Scan for the cell matching the given text and deliver its [X, Y] coordinate at center. 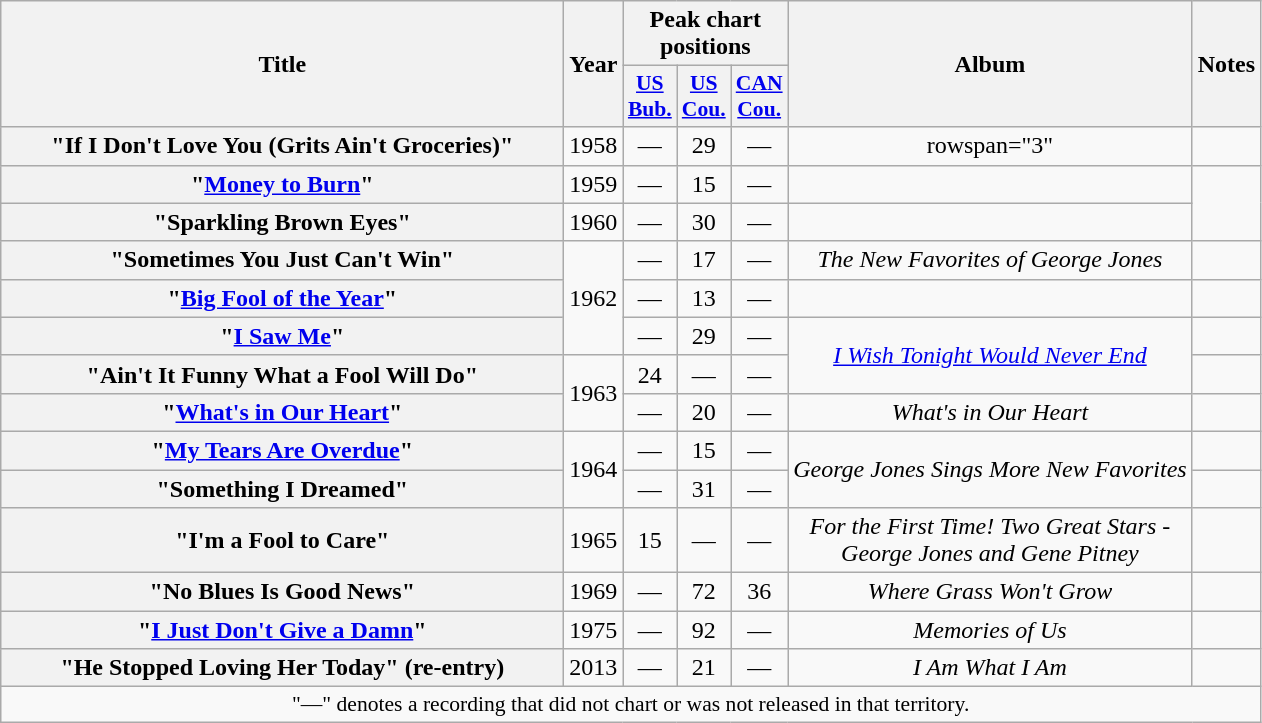
Notes [1226, 64]
USBub. [650, 96]
rowspan="3" [990, 146]
13 [704, 298]
92 [704, 630]
30 [704, 222]
"I Saw Me" [282, 336]
2013 [594, 668]
I Am What I Am [990, 668]
Memories of Us [990, 630]
31 [704, 489]
"He Stopped Loving Her Today" (re-entry) [282, 668]
"—" denotes a recording that did not chart or was not released in that territory. [631, 705]
Where Grass Won't Grow [990, 592]
George Jones Sings More New Favorites [990, 469]
"Something I Dreamed" [282, 489]
1963 [594, 393]
"What's in Our Heart" [282, 412]
"I'm a Fool to Care" [282, 540]
"Sparkling Brown Eyes" [282, 222]
"Big Fool of the Year" [282, 298]
17 [704, 260]
24 [650, 374]
1960 [594, 222]
72 [704, 592]
"Ain't It Funny What a Fool Will Do" [282, 374]
For the First Time! Two Great Stars -George Jones and Gene Pitney [990, 540]
Title [282, 64]
1962 [594, 298]
"I Just Don't Give a Damn" [282, 630]
"Sometimes You Just Can't Win" [282, 260]
1975 [594, 630]
1958 [594, 146]
CANCou. [760, 96]
20 [704, 412]
USCou. [704, 96]
1965 [594, 540]
36 [760, 592]
21 [704, 668]
"Money to Burn" [282, 184]
1959 [594, 184]
Year [594, 64]
"No Blues Is Good News" [282, 592]
Album [990, 64]
"If I Don't Love You (Grits Ain't Groceries)" [282, 146]
"My Tears Are Overdue" [282, 450]
1964 [594, 469]
Peak chartpositions [706, 34]
1969 [594, 592]
I Wish Tonight Would Never End [990, 355]
The New Favorites of George Jones [990, 260]
What's in Our Heart [990, 412]
